Determine the [X, Y] coordinate at the center of the cell enclosing the given text.  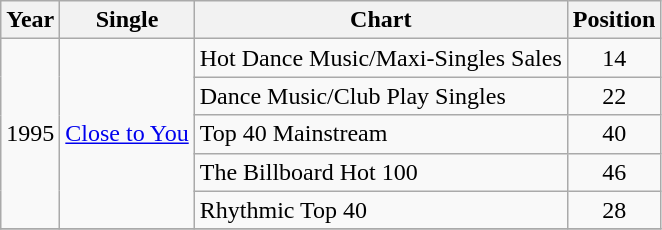
28 [614, 210]
The Billboard Hot 100 [380, 172]
22 [614, 96]
Rhythmic Top 40 [380, 210]
Close to You [127, 134]
Position [614, 20]
1995 [30, 134]
14 [614, 58]
Top 40 Mainstream [380, 134]
Dance Music/Club Play Singles [380, 96]
46 [614, 172]
Hot Dance Music/Maxi-Singles Sales [380, 58]
Chart [380, 20]
Year [30, 20]
Single [127, 20]
40 [614, 134]
